Identify which cell holds the provided text, then report its [X, Y] central coordinate. 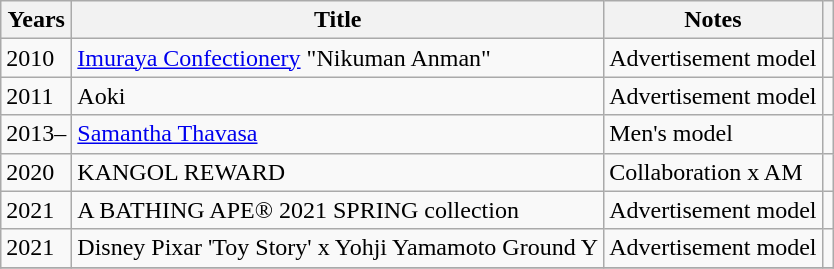
Collaboration x AM [713, 172]
2013– [36, 134]
Title [338, 20]
Disney Pixar 'Toy Story' x Yohji Yamamoto Ground Y [338, 248]
A BATHING APE® 2021 SPRING collection [338, 210]
Years [36, 20]
Men's model [713, 134]
Notes [713, 20]
KANGOL REWARD [338, 172]
2010 [36, 58]
2020 [36, 172]
2011 [36, 96]
Aoki [338, 96]
Imuraya Confectionery "Nikuman Anman" [338, 58]
Samantha Thavasa [338, 134]
